Locate the cell with the specified text and output its (x, y) center coordinate. 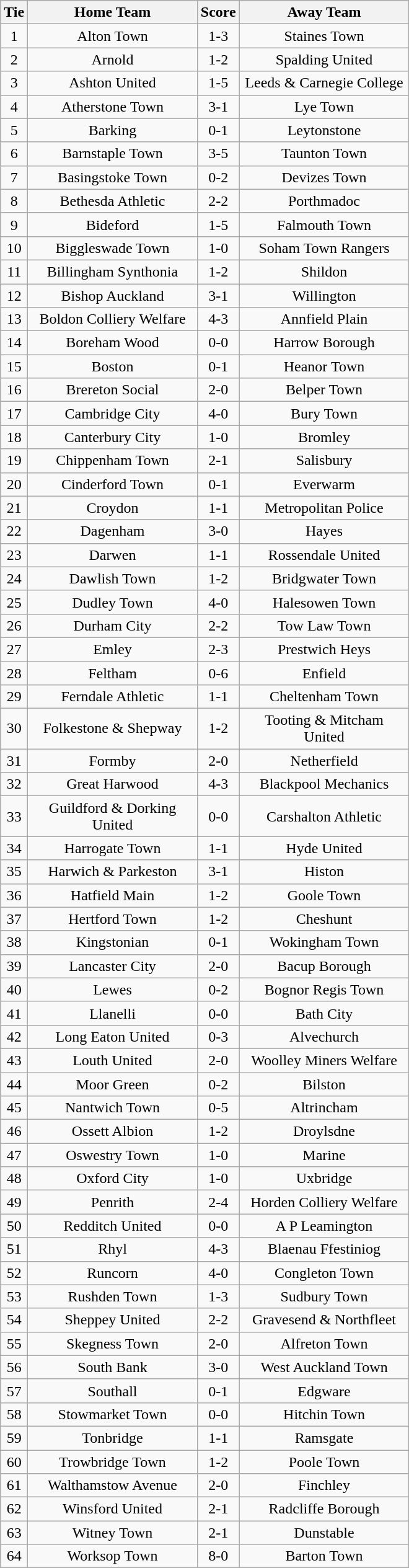
Skegness Town (113, 1344)
17 (14, 414)
Barton Town (324, 1556)
0-3 (218, 1037)
28 (14, 673)
Rushden Town (113, 1296)
18 (14, 437)
54 (14, 1320)
Barking (113, 130)
55 (14, 1344)
3 (14, 83)
60 (14, 1461)
3-5 (218, 154)
Belper Town (324, 390)
50 (14, 1226)
Netherfield (324, 761)
Basingstoke Town (113, 177)
Ferndale Athletic (113, 697)
Chippenham Town (113, 461)
41 (14, 1013)
Bognor Regis Town (324, 990)
Enfield (324, 673)
Kingstonian (113, 942)
8-0 (218, 1556)
Tow Law Town (324, 626)
A P Leamington (324, 1226)
Rhyl (113, 1249)
Biggleswade Town (113, 248)
Tooting & Mitcham United (324, 729)
Sudbury Town (324, 1296)
14 (14, 343)
Marine (324, 1155)
Bacup Borough (324, 966)
Louth United (113, 1060)
29 (14, 697)
36 (14, 895)
Runcorn (113, 1273)
2 (14, 60)
Bromley (324, 437)
Congleton Town (324, 1273)
19 (14, 461)
32 (14, 784)
1 (14, 36)
Histon (324, 872)
Goole Town (324, 895)
Bethesda Athletic (113, 201)
Score (218, 12)
Penrith (113, 1202)
43 (14, 1060)
Feltham (113, 673)
Leeds & Carnegie College (324, 83)
Wokingham Town (324, 942)
Lewes (113, 990)
Metropolitan Police (324, 508)
24 (14, 578)
Staines Town (324, 36)
Canterbury City (113, 437)
Lye Town (324, 107)
Harrow Borough (324, 343)
0-6 (218, 673)
Alton Town (113, 36)
52 (14, 1273)
Cambridge City (113, 414)
22 (14, 531)
5 (14, 130)
Nantwich Town (113, 1108)
Formby (113, 761)
61 (14, 1486)
Soham Town Rangers (324, 248)
42 (14, 1037)
30 (14, 729)
Hayes (324, 531)
Atherstone Town (113, 107)
Trowbridge Town (113, 1461)
39 (14, 966)
26 (14, 626)
23 (14, 555)
Lancaster City (113, 966)
Winsford United (113, 1509)
West Auckland Town (324, 1367)
Willington (324, 296)
Poole Town (324, 1461)
Emley (113, 649)
Cinderford Town (113, 484)
47 (14, 1155)
Llanelli (113, 1013)
2-4 (218, 1202)
Hertford Town (113, 919)
10 (14, 248)
38 (14, 942)
Folkestone & Shepway (113, 729)
Woolley Miners Welfare (324, 1060)
Hitchin Town (324, 1414)
46 (14, 1132)
Harwich & Parkeston (113, 872)
Hyde United (324, 848)
0-5 (218, 1108)
Guildford & Dorking United (113, 816)
51 (14, 1249)
8 (14, 201)
59 (14, 1438)
49 (14, 1202)
Moor Green (113, 1084)
64 (14, 1556)
Oswestry Town (113, 1155)
Bishop Auckland (113, 296)
Finchley (324, 1486)
Billingham Synthonia (113, 272)
44 (14, 1084)
Leytonstone (324, 130)
13 (14, 319)
Ramsgate (324, 1438)
Redditch United (113, 1226)
Sheppey United (113, 1320)
Home Team (113, 12)
Tie (14, 12)
9 (14, 224)
45 (14, 1108)
Tonbridge (113, 1438)
Bury Town (324, 414)
25 (14, 602)
21 (14, 508)
Oxford City (113, 1179)
15 (14, 366)
4 (14, 107)
7 (14, 177)
Boston (113, 366)
Boreham Wood (113, 343)
Shildon (324, 272)
53 (14, 1296)
57 (14, 1391)
Blackpool Mechanics (324, 784)
Gravesend & Northfleet (324, 1320)
Away Team (324, 12)
Spalding United (324, 60)
31 (14, 761)
Porthmadoc (324, 201)
Dunstable (324, 1533)
20 (14, 484)
34 (14, 848)
48 (14, 1179)
40 (14, 990)
Southall (113, 1391)
Ossett Albion (113, 1132)
Witney Town (113, 1533)
Stowmarket Town (113, 1414)
Brereton Social (113, 390)
Everwarm (324, 484)
Dudley Town (113, 602)
Edgware (324, 1391)
27 (14, 649)
Worksop Town (113, 1556)
Falmouth Town (324, 224)
11 (14, 272)
35 (14, 872)
Bilston (324, 1084)
62 (14, 1509)
Blaenau Ffestiniog (324, 1249)
Arnold (113, 60)
Rossendale United (324, 555)
Croydon (113, 508)
Horden Colliery Welfare (324, 1202)
Walthamstow Avenue (113, 1486)
Alfreton Town (324, 1344)
Bideford (113, 224)
Dawlish Town (113, 578)
Droylsdne (324, 1132)
Salisbury (324, 461)
6 (14, 154)
37 (14, 919)
Barnstaple Town (113, 154)
Cheshunt (324, 919)
58 (14, 1414)
Boldon Colliery Welfare (113, 319)
Devizes Town (324, 177)
Radcliffe Borough (324, 1509)
Darwen (113, 555)
Heanor Town (324, 366)
Ashton United (113, 83)
12 (14, 296)
Prestwich Heys (324, 649)
33 (14, 816)
Dagenham (113, 531)
Great Harwood (113, 784)
Annfield Plain (324, 319)
2-3 (218, 649)
Taunton Town (324, 154)
Bath City (324, 1013)
Altrincham (324, 1108)
56 (14, 1367)
Cheltenham Town (324, 697)
Halesowen Town (324, 602)
Alvechurch (324, 1037)
Harrogate Town (113, 848)
Carshalton Athletic (324, 816)
Durham City (113, 626)
Bridgwater Town (324, 578)
Long Eaton United (113, 1037)
Uxbridge (324, 1179)
63 (14, 1533)
South Bank (113, 1367)
16 (14, 390)
Hatfield Main (113, 895)
